Pinpoint the cell where the given text exists, returning its [x, y] midpoint coordinate. 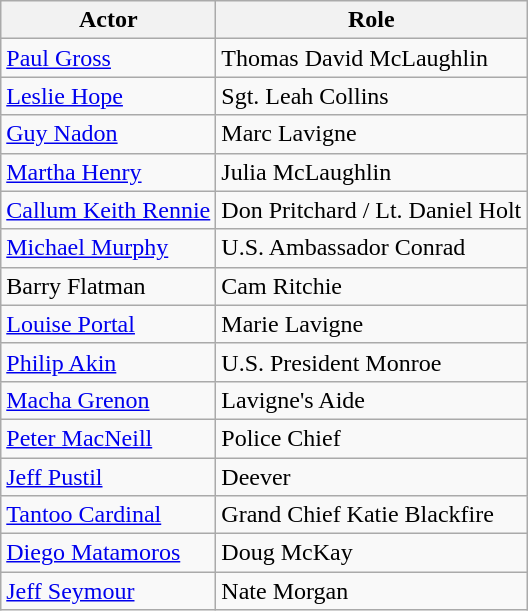
U.S. Ambassador Conrad [372, 248]
Michael Murphy [108, 248]
U.S. President Monroe [372, 362]
Martha Henry [108, 172]
Lavigne's Aide [372, 400]
Callum Keith Rennie [108, 210]
Doug McKay [372, 553]
Deever [372, 477]
Actor [108, 20]
Grand Chief Katie Blackfire [372, 515]
Sgt. Leah Collins [372, 96]
Macha Grenon [108, 400]
Julia McLaughlin [372, 172]
Police Chief [372, 438]
Guy Nadon [108, 134]
Louise Portal [108, 324]
Jeff Seymour [108, 591]
Paul Gross [108, 58]
Tantoo Cardinal [108, 515]
Nate Morgan [372, 591]
Barry Flatman [108, 286]
Marc Lavigne [372, 134]
Philip Akin [108, 362]
Peter MacNeill [108, 438]
Jeff Pustil [108, 477]
Marie Lavigne [372, 324]
Diego Matamoros [108, 553]
Don Pritchard / Lt. Daniel Holt [372, 210]
Thomas David McLaughlin [372, 58]
Leslie Hope [108, 96]
Cam Ritchie [372, 286]
Role [372, 20]
